Output the [X, Y] coordinate of the center of the cell containing the given text.  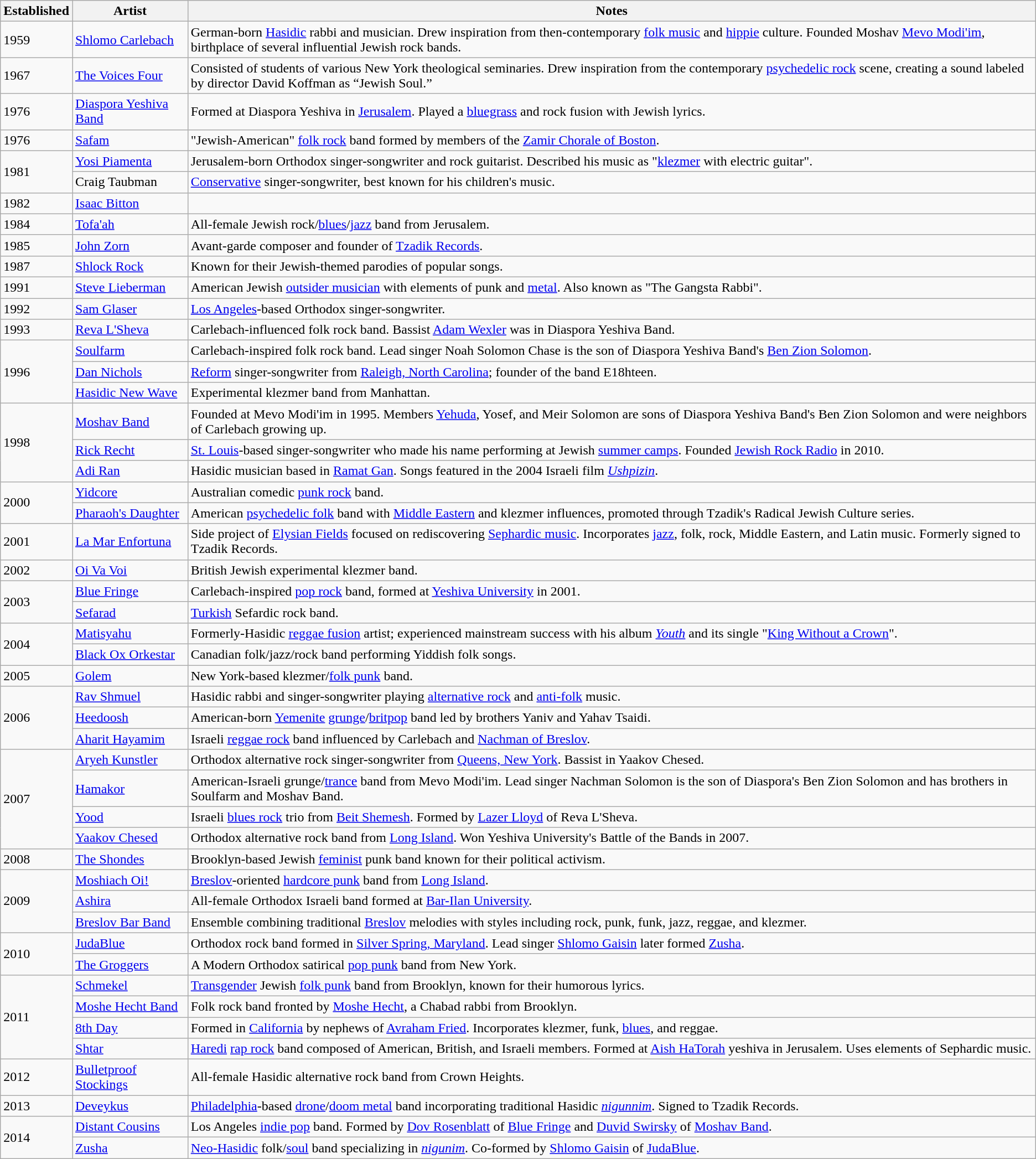
1987 [37, 266]
Yood [131, 817]
Aharit Hayamim [131, 739]
2012 [37, 1077]
1981 [37, 172]
Turkish Sefardic rock band. [612, 612]
2006 [37, 718]
All-female Orthodox Israeli band formed at Bar-Ilan University. [612, 901]
Moshe Hecht Band [131, 1006]
Yidcore [131, 492]
Los Angeles indie pop band. Formed by Dov Rosenblatt of Blue Fringe and Duvid Swirsky of Moshav Band. [612, 1127]
Reform singer-songwriter from Raleigh, North Carolina; founder of the band E18hteen. [612, 372]
Carlebach-inspired folk rock band. Lead singer Noah Solomon Chase is the son of Diaspora Yeshiva Band's Ben Zion Solomon. [612, 351]
The Voices Four [131, 75]
Hasidic New Wave [131, 393]
Israeli blues rock trio from Beit Shemesh. Formed by Lazer Lloyd of Reva L'Sheva. [612, 817]
2009 [37, 901]
New York-based klezmer/folk punk band. [612, 676]
"Jewish-American" folk rock band formed by members of the Zamir Chorale of Boston. [612, 140]
Steve Lieberman [131, 287]
1996 [37, 372]
Hamakor [131, 788]
Bulletproof Stockings [131, 1077]
JudaBlue [131, 943]
Craig Taubman [131, 182]
1959 [37, 40]
American-born Yemenite grunge/britpop band led by brothers Yaniv and Yahav Tsaidi. [612, 718]
Conservative singer-songwriter, best known for his children's music. [612, 182]
Transgender Jewish folk punk band from Brooklyn, known for their humorous lyrics. [612, 985]
Isaac Bitton [131, 203]
1993 [37, 330]
Pharaoh's Daughter [131, 513]
Deveykus [131, 1106]
All-female Hasidic alternative rock band from Crown Heights. [612, 1077]
Distant Cousins [131, 1127]
Aryeh Kunstler [131, 760]
2000 [37, 503]
Notes [612, 11]
Orthodox alternative rock singer-songwriter from Queens, New York. Bassist in Yaakov Chesed. [612, 760]
Diaspora Yeshiva Band [131, 112]
Neo-Hasidic folk/soul band specializing in nigunim. Co-formed by Shlomo Gaisin of JudaBlue. [612, 1148]
La Mar Enfortuna [131, 541]
Zusha [131, 1148]
Philadelphia-based drone/doom metal band incorporating traditional Hasidic nigunnim. Signed to Tzadik Records. [612, 1106]
Blue Fringe [131, 591]
Moshav Band [131, 422]
2007 [37, 799]
2008 [37, 859]
Soulfarm [131, 351]
Australian comedic punk rock band. [612, 492]
Black Ox Orkestar [131, 654]
American psychedelic folk band with Middle Eastern and klezmer influences, promoted through Tzadik's Radical Jewish Culture series. [612, 513]
Rick Recht [131, 450]
Hasidic musician based in Ramat Gan. Songs featured in the 2004 Israeli film Ushpizin. [612, 471]
Israeli reggae rock band influenced by Carlebach and Nachman of Breslov. [612, 739]
Established [37, 11]
Breslov Bar Band [131, 922]
John Zorn [131, 245]
Artist [131, 11]
2005 [37, 676]
2003 [37, 602]
Orthodox rock band formed in Silver Spring, Maryland. Lead singer Shlomo Gaisin later formed Zusha. [612, 943]
St. Louis-based singer-songwriter who made his name performing at Jewish summer camps. Founded Jewish Rock Radio in 2010. [612, 450]
Sam Glaser [131, 308]
American Jewish outsider musician with elements of punk and metal. Also known as "The Gangsta Rabbi". [612, 287]
Formed at Diaspora Yeshiva in Jerusalem. Played a bluegrass and rock fusion with Jewish lyrics. [612, 112]
Brooklyn-based Jewish feminist punk band known for their political activism. [612, 859]
Dan Nichols [131, 372]
Matisyahu [131, 633]
2010 [37, 954]
The Groggers [131, 964]
2013 [37, 1106]
Moshiach Oi! [131, 880]
1984 [37, 224]
Carlebach-inspired pop rock band, formed at Yeshiva University in 2001. [612, 591]
Rav Shmuel [131, 697]
Reva L'Sheva [131, 330]
Shlock Rock [131, 266]
Ashira [131, 901]
1982 [37, 203]
Los Angeles-based Orthodox singer-songwriter. [612, 308]
Experimental klezmer band from Manhattan. [612, 393]
2001 [37, 541]
Carlebach-influenced folk rock band. Bassist Adam Wexler was in Diaspora Yeshiva Band. [612, 330]
Breslov-oriented hardcore punk band from Long Island. [612, 880]
2014 [37, 1137]
Oi Va Voi [131, 570]
2011 [37, 1017]
All-female Jewish rock/blues/jazz band from Jerusalem. [612, 224]
Adi Ran [131, 471]
1967 [37, 75]
Canadian folk/jazz/rock band performing Yiddish folk songs. [612, 654]
2002 [37, 570]
Golem [131, 676]
Avant-garde composer and founder of Tzadik Records. [612, 245]
Formed in California by nephews of Avraham Fried. Incorporates klezmer, funk, blues, and reggae. [612, 1028]
1985 [37, 245]
Tofa'ah [131, 224]
Schmekel [131, 985]
Heedoosh [131, 718]
1991 [37, 287]
1992 [37, 308]
British Jewish experimental klezmer band. [612, 570]
Sefarad [131, 612]
8th Day [131, 1028]
Yaakov Chesed [131, 838]
Known for their Jewish-themed parodies of popular songs. [612, 266]
1998 [37, 443]
Folk rock band fronted by Moshe Hecht, a Chabad rabbi from Brooklyn. [612, 1006]
2004 [37, 644]
The Shondes [131, 859]
Shtar [131, 1049]
Yosi Piamenta [131, 161]
Shlomo Carlebach [131, 40]
Safam [131, 140]
Orthodox alternative rock band from Long Island. Won Yeshiva University's Battle of the Bands in 2007. [612, 838]
A Modern Orthodox satirical pop punk band from New York. [612, 964]
Hasidic rabbi and singer-songwriter playing alternative rock and anti-folk music. [612, 697]
Jerusalem-born Orthodox singer-songwriter and rock guitarist. Described his music as "klezmer with electric guitar". [612, 161]
Formerly-Hasidic reggae fusion artist; experienced mainstream success with his album Youth and its single "King Without a Crown". [612, 633]
Ensemble combining traditional Breslov melodies with styles including rock, punk, funk, jazz, reggae, and klezmer. [612, 922]
